From the cell containing the given text, extract its center point as [x, y] coordinate. 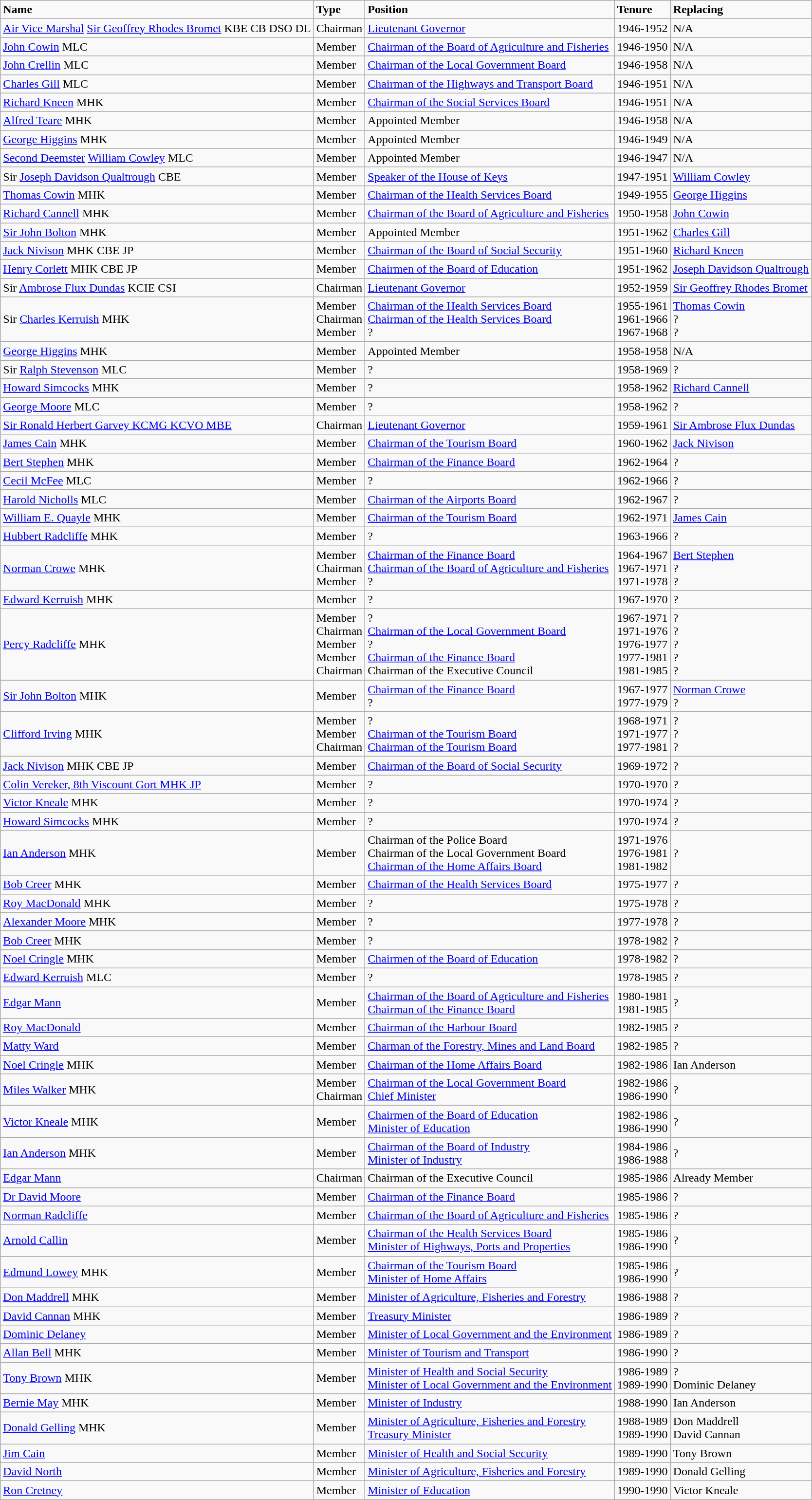
Sir Ronald Herbert Garvey KCMG KCVO MBE [157, 425]
1971-19761976-19811981-1982 [643, 853]
Minister of Health and Social SecurityMinister of Local Government and the Environment [490, 1378]
?Dominic Delaney [741, 1378]
?Chairman of the Local Government Board?Chairman of the Finance BoardChairman of the Executive Council [490, 645]
Don MaddrellDavid Cannan [741, 1428]
Norman Crowe MHK [157, 568]
1988-19891989-1990 [643, 1428]
Chairman of the Board of Industry Minister of Industry [490, 1153]
Roy MacDonald [157, 1028]
1975-1977 [643, 885]
1964-19671967-19711971-1978 [643, 568]
Richard Cannell [741, 388]
Edward Kerruish MLC [157, 977]
Alexander Moore MHK [157, 922]
Bert Stephen MHK [157, 462]
Chairman of the Social Services Board [490, 102]
MemberMemberChairman [339, 734]
Jim Cain [157, 1453]
1977-1978 [643, 922]
Victor Kneale [741, 1490]
Ron Cretney [157, 1490]
Joseph Davidson Qualtrough [741, 269]
John Cowin [741, 213]
1988-1990 [643, 1403]
Dominic Delaney [157, 1334]
1962-1966 [643, 481]
Chairman of the Health Services BoardMinister of Highways, Ports and Properties [490, 1241]
Tenure [643, 10]
Chairman of the Police BoardChairman of the Local Government BoardChairman of the Home Affairs Board [490, 853]
Harold Nicholls MLC [157, 499]
Richard Kneen [741, 251]
1962-1971 [643, 518]
Already Member [741, 1178]
Charman of the Forestry, Mines and Land Board [490, 1046]
Chairman of the Finance BoardChairman of the Board of Agriculture and Fisheries? [490, 568]
Bernie May MHK [157, 1403]
Norman Radcliffe [157, 1215]
Chairman of the Local Government BoardChief Minister [490, 1090]
1963-1966 [643, 536]
Position [490, 10]
Richard Cannell MHK [157, 213]
1968-19711971-19771977-1981 [643, 734]
Percy Radcliffe MHK [157, 645]
Charles Gill [741, 232]
1986-1988 [643, 1297]
Clifford Irving MHK [157, 734]
Charles Gill MLC [157, 84]
1962-1967 [643, 499]
George Higgins [741, 195]
Minister of Agriculture, Fisheries and ForestryTreasury Minister [490, 1428]
Arnold Callin [157, 1241]
Treasury Minister [490, 1315]
1958-1969 [643, 370]
1980-19811981-1985 [643, 1002]
Edmund Lowey MHK [157, 1272]
George Moore MLC [157, 407]
Type [339, 10]
1975-1978 [643, 903]
Chairman of the Highways and Transport Board [490, 84]
Minister of Tourism and Transport [490, 1352]
1962-1964 [643, 462]
David North [157, 1472]
Dr David Moore [157, 1197]
Miles Walker MHK [157, 1090]
1946-1947 [643, 158]
Norman Crowe? [741, 696]
MemberChairmanMemberMemberChairman [339, 645]
1950-1958 [643, 213]
1982-1986 [643, 1065]
Cecil McFee MLC [157, 481]
James Cain [741, 518]
Sir Joseph Davidson Qualtrough CBE [157, 176]
1986-19891989-1990 [643, 1378]
1955-19611961-19661967-1968 [643, 319]
Air Vice Marshal Sir Geoffrey Rhodes Bromet KBE CB DSO DL [157, 28]
Sir Ralph Stevenson MLC [157, 370]
Sir Geoffrey Rhodes Bromet [741, 288]
?Chairman of the Tourism BoardChairman of the Tourism Board [490, 734]
1947-1951 [643, 176]
1967-19771977-1979 [643, 696]
Minister of Education [490, 1490]
1990-1990 [643, 1490]
1967-1970 [643, 600]
Replacing [741, 10]
William E. Quayle MHK [157, 518]
1984-19861986-1988 [643, 1153]
????? [741, 645]
Minister of Local Government and the Environment [490, 1334]
1960-1962 [643, 444]
Richard Kneen MHK [157, 102]
David Cannan MHK [157, 1315]
1958-1958 [643, 351]
Name [157, 10]
Chairman of the Home Affairs Board [490, 1065]
Chairman of the Executive Council [490, 1178]
1969-1972 [643, 766]
Allan Bell MHK [157, 1352]
Tony Brown MHK [157, 1378]
Chairman of the Harbour Board [490, 1028]
Matty Ward [157, 1046]
Sir Charles Kerruish MHK [157, 319]
William Cowley [741, 176]
Chairman of the Board of Agriculture and FisheriesChairman of the Finance Board [490, 1002]
Chairmen of the Board of EducationMinister of Education [490, 1122]
Speaker of the House of Keys [490, 176]
1952-1959 [643, 288]
Chairman of the Airports Board [490, 499]
Donald Gelling [741, 1472]
Chairman of the Finance Board? [490, 696]
Colin Vereker, 8th Viscount Gort MHK JP [157, 784]
Henry Corlett MHK CBE JP [157, 269]
1946-1950 [643, 47]
Second Deemster William Cowley MLC [157, 158]
John Cowin MLC [157, 47]
1959-1961 [643, 425]
Roy MacDonald MHK [157, 903]
Bert Stephen?? [741, 568]
Chairman of the Local Government Board [490, 65]
Jack Nivison [741, 444]
??? [741, 734]
1951-1960 [643, 251]
Tony Brown [741, 1453]
Chairman of the Tourism BoardMinister of Home Affairs [490, 1272]
Alfred Teare MHK [157, 121]
James Cain MHK [157, 444]
1949-1955 [643, 195]
1946-1952 [643, 28]
Hubbert Radcliffe MHK [157, 536]
Don Maddrell MHK [157, 1297]
Thomas Cowin MHK [157, 195]
Minister of Health and Social Security [490, 1453]
Donald Gelling MHK [157, 1428]
MemberChairman [339, 1090]
Chairman of the Health Services BoardChairman of the Health Services Board? [490, 319]
Minister of Industry [490, 1403]
1986-1990 [643, 1352]
Thomas Cowin?? [741, 319]
1967-19711971-19761976-19771977-19811981-1985 [643, 645]
Sir Ambrose Flux Dundas [741, 425]
Edward Kerruish MHK [157, 600]
1978-1985 [643, 977]
1970-1970 [643, 784]
Sir Ambrose Flux Dundas KCIE CSI [157, 288]
1946-1949 [643, 139]
John Crellin MLC [157, 65]
